Extract the (X, Y) coordinate from the center of the cell holding the provided text.  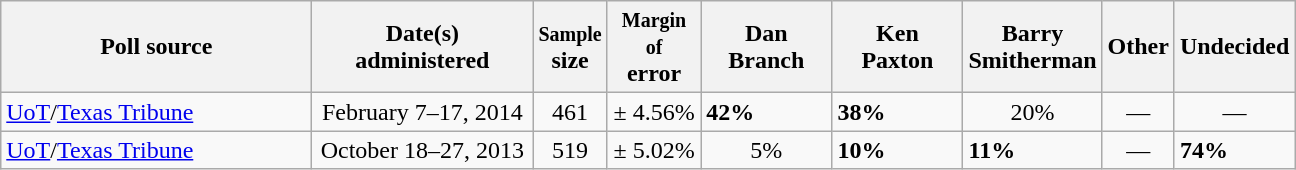
October 18–27, 2013 (422, 150)
74% (1234, 150)
Other (1138, 47)
461 (570, 112)
5% (766, 150)
± 4.56% (654, 112)
KenPaxton (898, 47)
BarrySmitherman (1032, 47)
February 7–17, 2014 (422, 112)
42% (766, 112)
38% (898, 112)
Margin oferror (654, 47)
Undecided (1234, 47)
DanBranch (766, 47)
519 (570, 150)
Samplesize (570, 47)
11% (1032, 150)
20% (1032, 112)
10% (898, 150)
Date(s)administered (422, 47)
Poll source (156, 47)
± 5.02% (654, 150)
